Scan for the cell matching the given text and deliver its [X, Y] coordinate at center. 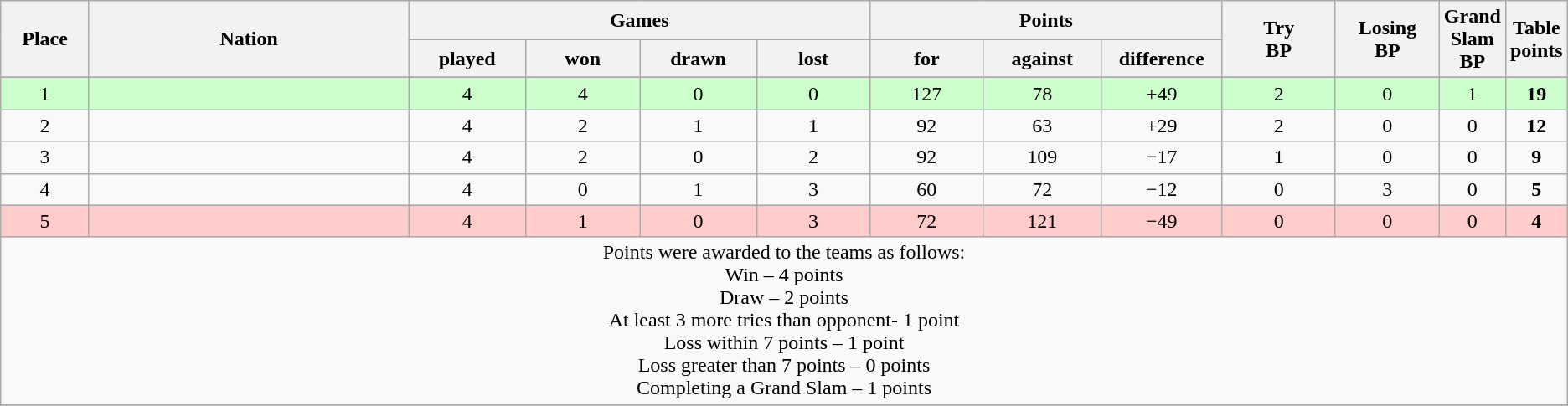
played [467, 59]
lost [812, 59]
won [583, 59]
−12 [1161, 189]
TryBP [1278, 39]
9 [1536, 157]
60 [926, 189]
12 [1536, 126]
LosingBP [1387, 39]
121 [1042, 221]
127 [926, 94]
−49 [1161, 221]
63 [1042, 126]
19 [1536, 94]
109 [1042, 157]
Tablepoints [1536, 39]
+49 [1161, 94]
+29 [1161, 126]
Place [45, 39]
−17 [1161, 157]
78 [1042, 94]
against [1042, 59]
Points [1046, 20]
drawn [699, 59]
Grand SlamBP [1473, 39]
Games [640, 20]
Nation [248, 39]
for [926, 59]
difference [1161, 59]
